For the text-containing cell, return its midpoint in (X, Y) coordinate format. 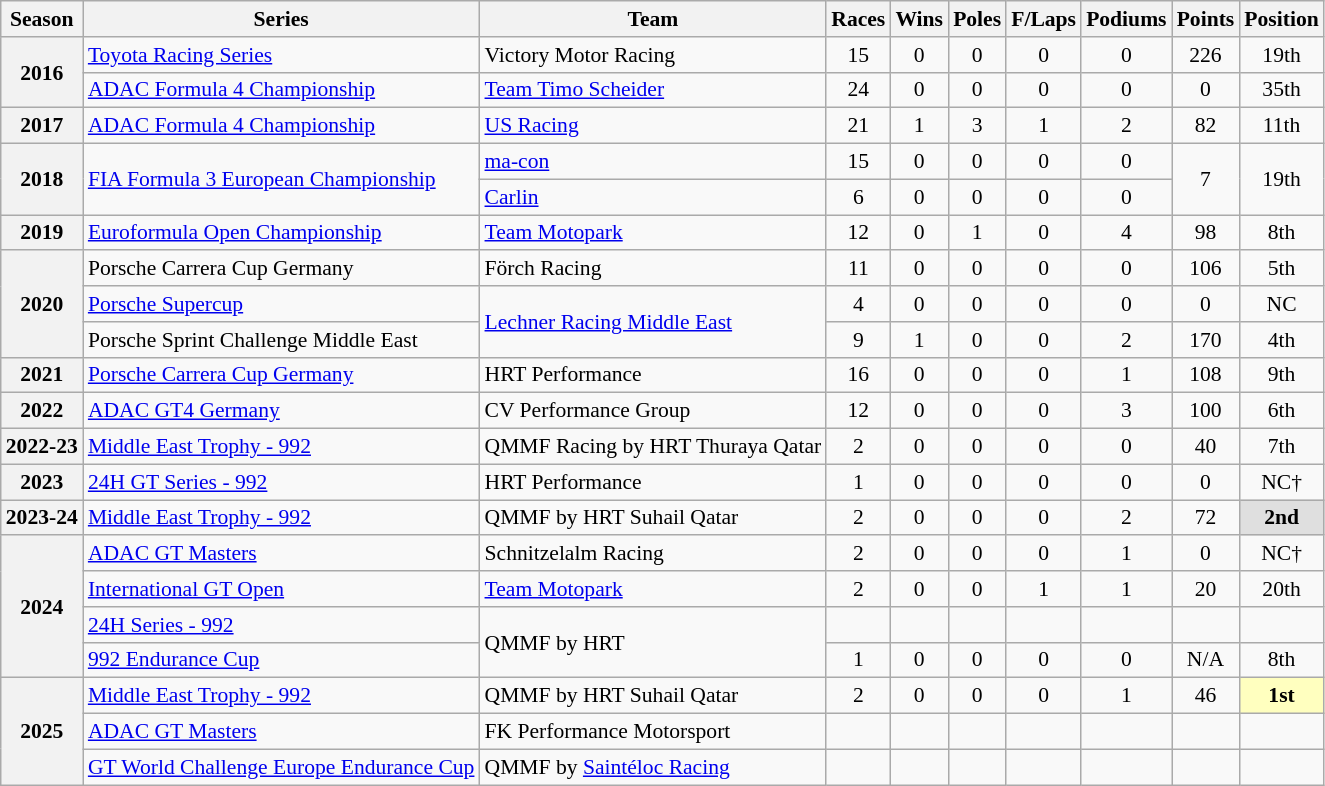
Podiums (1126, 19)
Porsche Sprint Challenge Middle East (282, 340)
FIA Formula 3 European Championship (282, 180)
82 (1206, 126)
2021 (42, 375)
106 (1206, 269)
US Racing (652, 126)
Wins (919, 19)
6th (1281, 411)
NC (1281, 304)
Team (652, 19)
98 (1206, 233)
108 (1206, 375)
21 (858, 126)
GT World Challenge Europe Endurance Cup (282, 767)
Lechner Racing Middle East (652, 322)
9th (1281, 375)
Series (282, 19)
F/Laps (1044, 19)
2023 (42, 482)
4th (1281, 340)
Position (1281, 19)
QMMF by HRT (652, 642)
ma-con (652, 162)
2016 (42, 72)
N/A (1206, 660)
International GT Open (282, 589)
5th (1281, 269)
QMMF Racing by HRT Thuraya Qatar (652, 447)
6 (858, 197)
40 (1206, 447)
72 (1206, 518)
Euroformula Open Championship (282, 233)
2018 (42, 180)
Season (42, 19)
2022-23 (42, 447)
ADAC GT4 Germany (282, 411)
11 (858, 269)
20 (1206, 589)
Schnitzelalm Racing (652, 554)
9 (858, 340)
24H GT Series - 992 (282, 482)
226 (1206, 55)
24 (858, 90)
992 Endurance Cup (282, 660)
FK Performance Motorsport (652, 732)
2020 (42, 304)
2025 (42, 732)
Carlin (652, 197)
46 (1206, 696)
Points (1206, 19)
Förch Racing (652, 269)
35th (1281, 90)
Toyota Racing Series (282, 55)
1st (1281, 696)
2019 (42, 233)
CV Performance Group (652, 411)
Poles (977, 19)
QMMF by Saintéloc Racing (652, 767)
7th (1281, 447)
24H Series - 992 (282, 625)
2023-24 (42, 518)
Team Timo Scheider (652, 90)
7 (1206, 180)
11th (1281, 126)
Races (858, 19)
2nd (1281, 518)
16 (858, 375)
2017 (42, 126)
2024 (42, 607)
20th (1281, 589)
100 (1206, 411)
170 (1206, 340)
Porsche Supercup (282, 304)
Victory Motor Racing (652, 55)
2022 (42, 411)
